Pinpoint the cell where the given text exists, returning its [X, Y] midpoint coordinate. 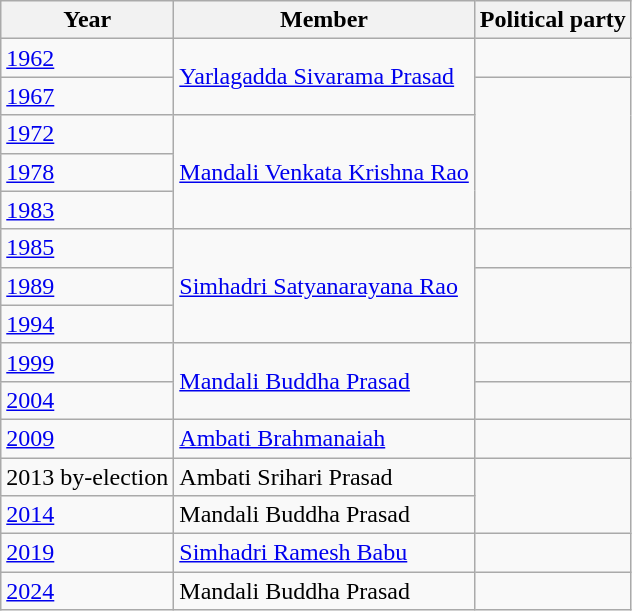
2013 by-election [88, 477]
2024 [88, 591]
1978 [88, 172]
1994 [88, 324]
Ambati Srihari Prasad [324, 477]
1972 [88, 134]
1983 [88, 210]
1989 [88, 286]
Yarlagadda Sivarama Prasad [324, 77]
Year [88, 20]
2014 [88, 515]
Mandali Venkata Krishna Rao [324, 172]
Simhadri Ramesh Babu [324, 553]
1967 [88, 96]
Member [324, 20]
2019 [88, 553]
1985 [88, 248]
1999 [88, 362]
2004 [88, 400]
Simhadri Satyanarayana Rao [324, 286]
2009 [88, 438]
Political party [552, 20]
1962 [88, 58]
Ambati Brahmanaiah [324, 438]
